Identify which cell holds the provided text, then report its [X, Y] central coordinate. 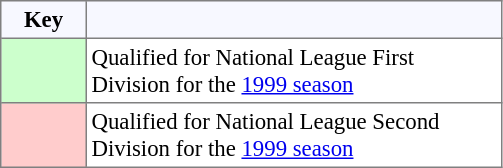
Key [44, 20]
Qualified for National League First Division for the 1999 season [294, 70]
Qualified for National League Second Division for the 1999 season [294, 135]
